Return the [X, Y] coordinate for the center point of the cell that contains the specified text.  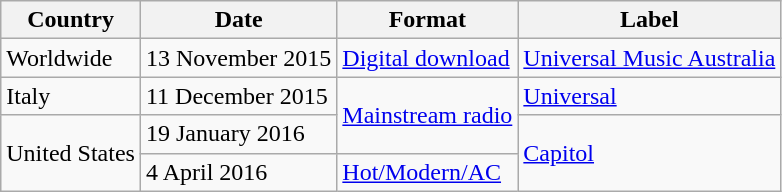
Hot/Modern/AC [428, 172]
United States [71, 153]
Universal Music Australia [650, 58]
Date [238, 20]
11 December 2015 [238, 96]
Italy [71, 96]
Digital download [428, 58]
Format [428, 20]
4 April 2016 [238, 172]
19 January 2016 [238, 134]
Universal [650, 96]
Country [71, 20]
Capitol [650, 153]
Label [650, 20]
Worldwide [71, 58]
13 November 2015 [238, 58]
Mainstream radio [428, 115]
